Return the [X, Y] coordinate for the center point of the cell that contains the specified text.  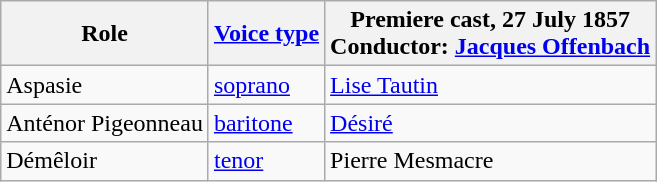
baritone [266, 123]
Lise Tautin [490, 85]
Voice type [266, 34]
Pierre Mesmacre [490, 161]
Désiré [490, 123]
Aspasie [105, 85]
Démêloir [105, 161]
Anténor Pigeonneau [105, 123]
Premiere cast, 27 July 1857Conductor: Jacques Offenbach [490, 34]
tenor [266, 161]
soprano [266, 85]
Role [105, 34]
